For the text-containing cell, return its midpoint in [X, Y] coordinate format. 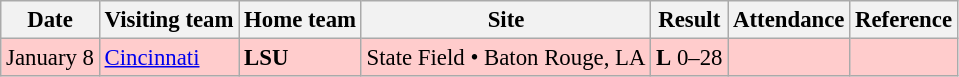
Date [50, 20]
Reference [904, 20]
LSU [300, 58]
Result [690, 20]
Visiting team [168, 20]
State Field • Baton Rouge, LA [506, 58]
January 8 [50, 58]
Cincinnati [168, 58]
Home team [300, 20]
Site [506, 20]
L 0–28 [690, 58]
Attendance [789, 20]
